Capture the cell that displays the provided text and extract its [X, Y] central coordinate. 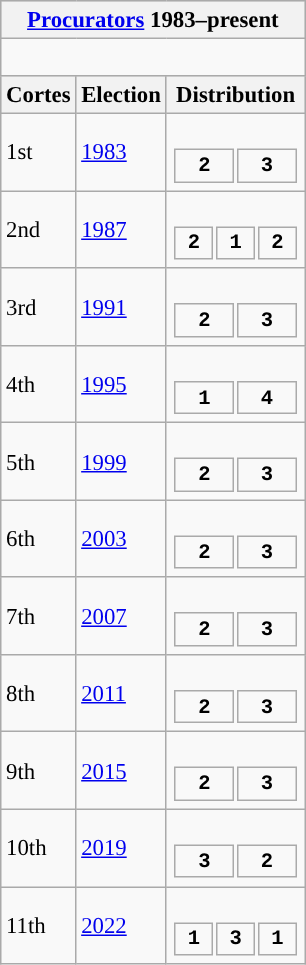
1987 [121, 230]
8th [38, 694]
5th [38, 462]
1st [38, 152]
9th [38, 770]
2 1 2 [236, 230]
2nd [38, 230]
1995 [121, 384]
Election [121, 95]
10th [38, 848]
2015 [121, 770]
2019 [121, 848]
4th [38, 384]
6th [38, 538]
2003 [121, 538]
Cortes [38, 95]
3rd [38, 306]
1983 [121, 152]
1 3 1 [236, 926]
Distribution [236, 95]
11th [38, 926]
1 4 [236, 384]
7th [38, 616]
2007 [121, 616]
3 2 [236, 848]
1991 [121, 306]
2011 [121, 694]
2022 [121, 926]
4 [267, 398]
1999 [121, 462]
Procurators 1983–present [153, 20]
